Detect which cell encompasses the target text, then output its [x, y] center coordinate. 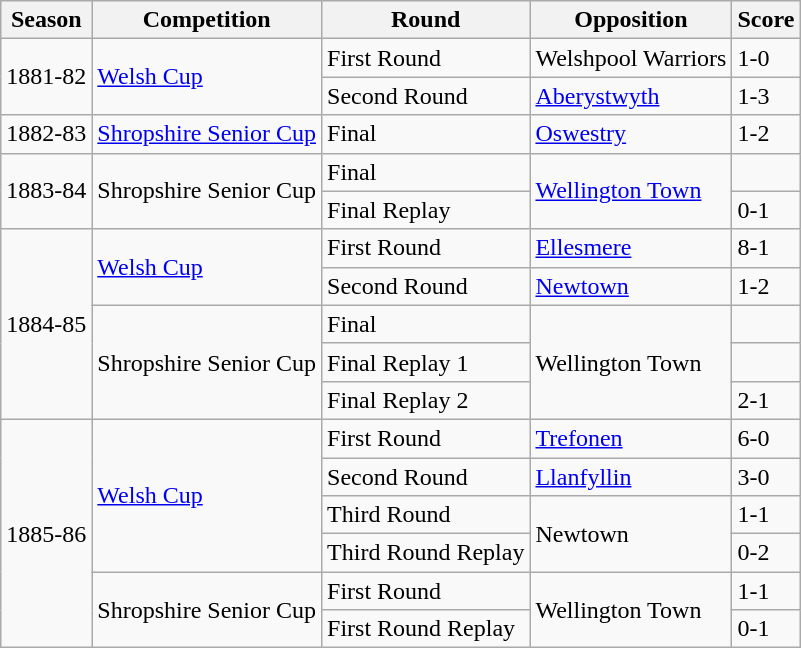
Third Round [426, 515]
6-0 [766, 438]
3-0 [766, 477]
Score [766, 20]
8-1 [766, 248]
1-3 [766, 96]
Ellesmere [631, 248]
Llanfyllin [631, 477]
1882-83 [46, 134]
2-1 [766, 400]
Round [426, 20]
0-2 [766, 553]
Oswestry [631, 134]
Aberystwyth [631, 96]
First Round Replay [426, 629]
Final Replay [426, 210]
Third Round Replay [426, 553]
Final Replay 2 [426, 400]
1881-82 [46, 77]
1-0 [766, 58]
Trefonen [631, 438]
Welshpool Warriors [631, 58]
Final Replay 1 [426, 362]
1884-85 [46, 324]
1885-86 [46, 533]
1883-84 [46, 191]
Competition [207, 20]
Opposition [631, 20]
Season [46, 20]
